Provide the (x, y) coordinate of the cell's center where the given text is located.  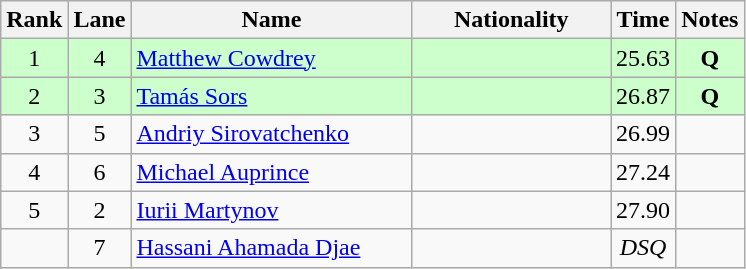
6 (100, 172)
7 (100, 248)
Tamás Sors (272, 96)
26.99 (644, 134)
27.24 (644, 172)
1 (34, 58)
25.63 (644, 58)
Lane (100, 20)
Andriy Sirovatchenko (272, 134)
Rank (34, 20)
26.87 (644, 96)
Michael Auprince (272, 172)
Nationality (512, 20)
Notes (710, 20)
Matthew Cowdrey (272, 58)
27.90 (644, 210)
Iurii Martynov (272, 210)
Hassani Ahamada Djae (272, 248)
Name (272, 20)
Time (644, 20)
DSQ (644, 248)
